Find where the given text appears and provide that cell's center as (x, y) coordinate. 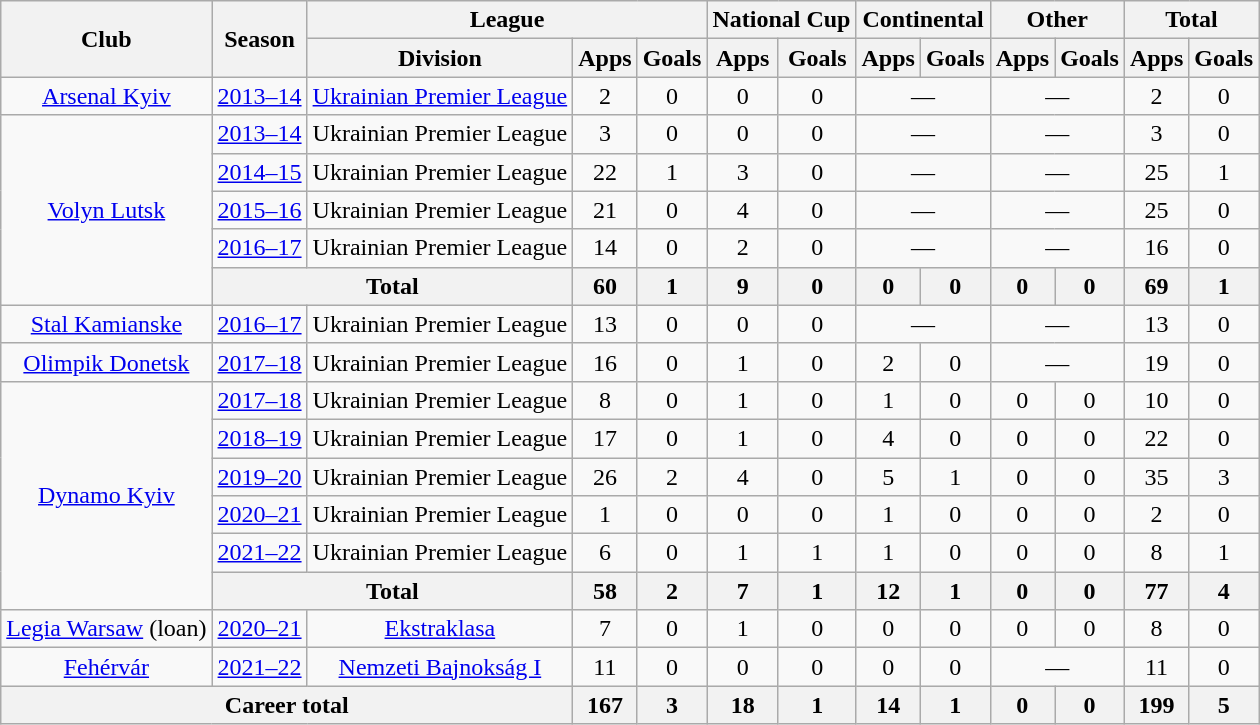
58 (605, 591)
Season (260, 39)
Volyn Lutsk (106, 210)
21 (605, 210)
League (507, 20)
12 (888, 591)
60 (605, 286)
69 (1156, 286)
Other (1057, 20)
6 (605, 553)
18 (743, 705)
Dynamo Kyiv (106, 495)
77 (1156, 591)
2018–19 (260, 438)
Ekstraklasa (440, 629)
Legia Warsaw (loan) (106, 629)
2014–15 (260, 172)
National Cup (782, 20)
19 (1156, 362)
10 (1156, 400)
167 (605, 705)
Career total (287, 705)
Division (440, 58)
Club (106, 39)
2015–16 (260, 210)
199 (1156, 705)
Olimpik Donetsk (106, 362)
Stal Kamianske (106, 324)
26 (605, 477)
17 (605, 438)
2019–20 (260, 477)
35 (1156, 477)
Arsenal Kyiv (106, 96)
Continental (923, 20)
9 (743, 286)
Fehérvár (106, 667)
Nemzeti Bajnokság I (440, 667)
